Locate the cell with the specified text and output its (X, Y) center coordinate. 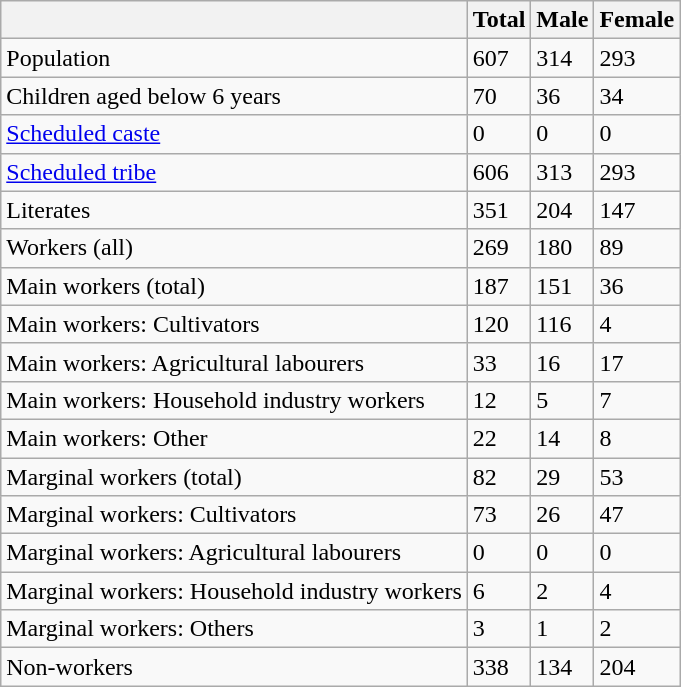
338 (499, 667)
73 (499, 515)
147 (637, 210)
7 (637, 400)
47 (637, 515)
12 (499, 400)
Main workers: Other (234, 438)
26 (562, 515)
70 (499, 96)
34 (637, 96)
Male (562, 20)
8 (637, 438)
22 (499, 438)
17 (637, 362)
313 (562, 172)
Female (637, 20)
1 (562, 629)
14 (562, 438)
Population (234, 58)
314 (562, 58)
3 (499, 629)
29 (562, 477)
Scheduled caste (234, 134)
Marginal workers: Others (234, 629)
Marginal workers: Agricultural labourers (234, 553)
33 (499, 362)
16 (562, 362)
351 (499, 210)
Workers (all) (234, 248)
Main workers: Cultivators (234, 324)
120 (499, 324)
607 (499, 58)
Marginal workers (total) (234, 477)
Non-workers (234, 667)
Marginal workers: Household industry workers (234, 591)
180 (562, 248)
151 (562, 286)
187 (499, 286)
Children aged below 6 years (234, 96)
82 (499, 477)
269 (499, 248)
116 (562, 324)
606 (499, 172)
Main workers (total) (234, 286)
Marginal workers: Cultivators (234, 515)
134 (562, 667)
Scheduled tribe (234, 172)
5 (562, 400)
Main workers: Agricultural labourers (234, 362)
6 (499, 591)
89 (637, 248)
Literates (234, 210)
Total (499, 20)
53 (637, 477)
Main workers: Household industry workers (234, 400)
